Determine the [x, y] coordinate at the center of the cell enclosing the given text.  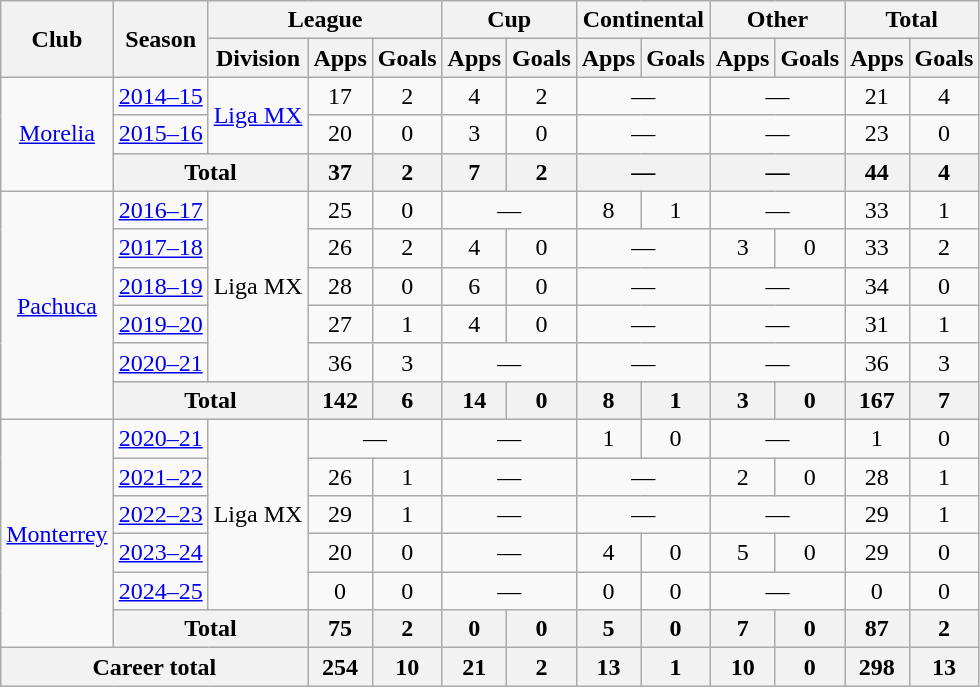
Division [258, 58]
23 [877, 134]
2017–18 [160, 248]
2023–24 [160, 553]
87 [877, 629]
2016–17 [160, 210]
34 [877, 286]
Season [160, 39]
167 [877, 400]
2015–16 [160, 134]
Career total [154, 667]
2022–23 [160, 515]
Other [777, 20]
75 [340, 629]
37 [340, 172]
2024–25 [160, 591]
Morelia [57, 134]
2014–15 [160, 96]
2021–22 [160, 477]
27 [340, 324]
Cup [509, 20]
Continental [643, 20]
Club [57, 39]
298 [877, 667]
44 [877, 172]
Pachuca [57, 305]
142 [340, 400]
14 [474, 400]
17 [340, 96]
2018–19 [160, 286]
2019–20 [160, 324]
League [325, 20]
25 [340, 210]
Monterrey [57, 533]
254 [340, 667]
31 [877, 324]
